Find where the given text appears and provide that cell's center as (x, y) coordinate. 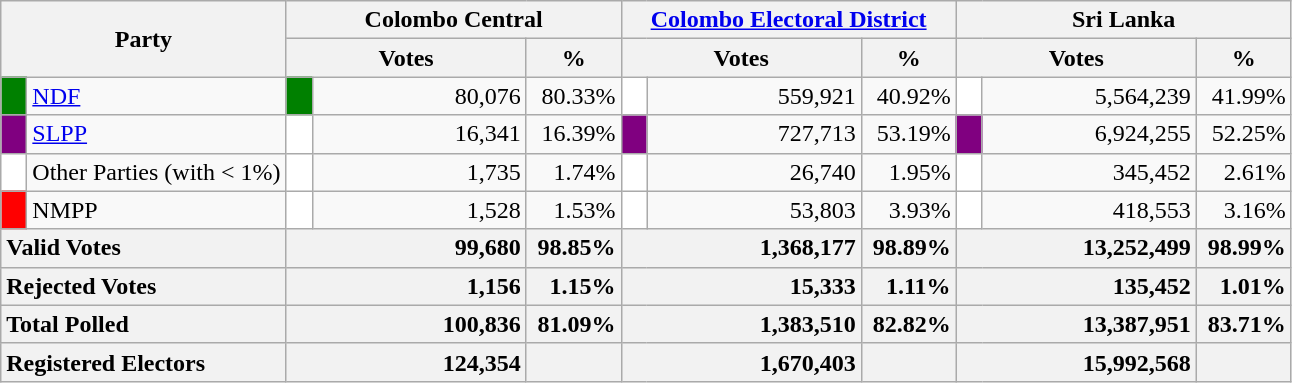
41.99% (1244, 96)
53,803 (754, 210)
SLPP (156, 134)
418,553 (1089, 210)
Other Parties (with < 1%) (156, 172)
345,452 (1089, 172)
15,992,568 (1076, 362)
NMPP (156, 210)
52.25% (1244, 134)
1.95% (908, 172)
1,383,510 (741, 324)
3.93% (908, 210)
99,680 (406, 248)
26,740 (754, 172)
124,354 (406, 362)
1.11% (908, 286)
81.09% (574, 324)
98.89% (908, 248)
5,564,239 (1089, 96)
1,528 (419, 210)
13,387,951 (1076, 324)
NDF (156, 96)
Colombo Electoral District (788, 20)
1.74% (574, 172)
Sri Lanka (1124, 20)
13,252,499 (1076, 248)
98.85% (574, 248)
1.15% (574, 286)
98.99% (1244, 248)
6,924,255 (1089, 134)
15,333 (741, 286)
Total Polled (144, 324)
100,836 (406, 324)
16,341 (419, 134)
1.53% (574, 210)
40.92% (908, 96)
Colombo Central (454, 20)
559,921 (754, 96)
727,713 (754, 134)
Rejected Votes (144, 286)
135,452 (1076, 286)
1,670,403 (741, 362)
1.01% (1244, 286)
82.82% (908, 324)
1,156 (406, 286)
Valid Votes (144, 248)
80,076 (419, 96)
80.33% (574, 96)
53.19% (908, 134)
83.71% (1244, 324)
1,368,177 (741, 248)
2.61% (1244, 172)
Party (144, 39)
1,735 (419, 172)
Registered Electors (144, 362)
3.16% (1244, 210)
16.39% (574, 134)
